For the text-containing cell, return its midpoint in [x, y] coordinate format. 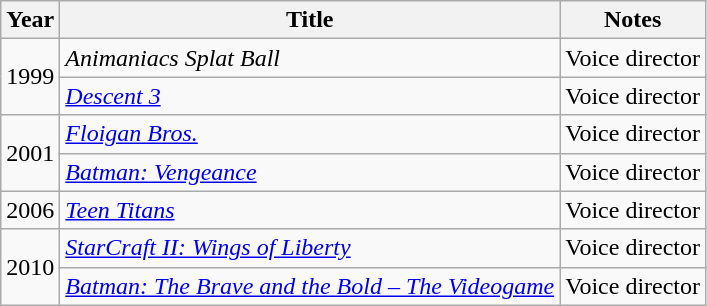
1999 [30, 77]
Descent 3 [310, 96]
2006 [30, 210]
Floigan Bros. [310, 134]
Year [30, 20]
Animaniacs Splat Ball [310, 58]
StarCraft II: Wings of Liberty [310, 248]
Notes [633, 20]
Batman: The Brave and the Bold – The Videogame [310, 286]
2001 [30, 153]
Title [310, 20]
Batman: Vengeance [310, 172]
2010 [30, 267]
Teen Titans [310, 210]
